Determine the [X, Y] coordinate at the center of the cell enclosing the given text.  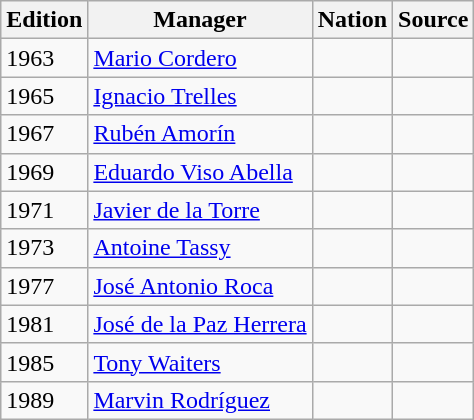
Eduardo Viso Abella [200, 172]
1981 [44, 324]
Ignacio Trelles [200, 96]
Javier de la Torre [200, 210]
1985 [44, 362]
1967 [44, 134]
José Antonio Roca [200, 286]
Manager [200, 20]
Tony Waiters [200, 362]
1965 [44, 96]
1969 [44, 172]
Nation [352, 20]
1963 [44, 58]
1971 [44, 210]
Rubén Amorín [200, 134]
Edition [44, 20]
Marvin Rodríguez [200, 400]
1977 [44, 286]
1973 [44, 248]
José de la Paz Herrera [200, 324]
Source [434, 20]
1989 [44, 400]
Mario Cordero [200, 58]
Antoine Tassy [200, 248]
